Return the (x, y) coordinate for the center point of the cell that contains the specified text.  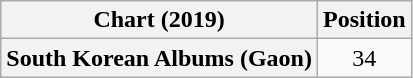
Position (364, 20)
South Korean Albums (Gaon) (160, 58)
34 (364, 58)
Chart (2019) (160, 20)
